Determine the (X, Y) coordinate at the center of the cell enclosing the given text.  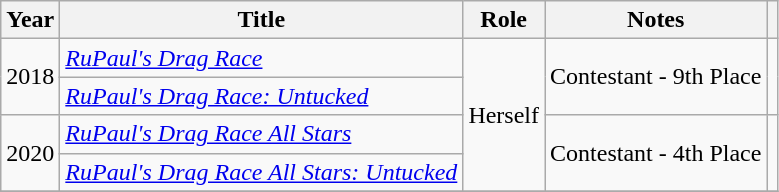
RuPaul's Drag Race (262, 58)
Notes (656, 20)
RuPaul's Drag Race All Stars: Untucked (262, 172)
2018 (30, 77)
2020 (30, 153)
Contestant - 9th Place (656, 77)
Role (504, 20)
Year (30, 20)
Herself (504, 115)
RuPaul's Drag Race All Stars (262, 134)
Title (262, 20)
Contestant - 4th Place (656, 153)
RuPaul's Drag Race: Untucked (262, 96)
